Return the [X, Y] coordinate for the center point of the cell that contains the specified text.  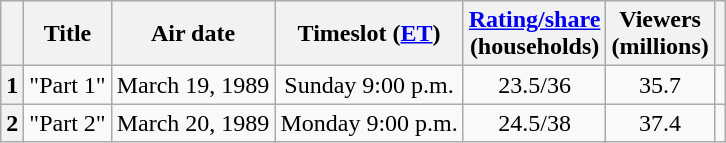
1 [12, 85]
Viewers(millions) [660, 34]
"Part 2" [68, 123]
2 [12, 123]
23.5/36 [534, 85]
37.4 [660, 123]
35.7 [660, 85]
Rating/share(households) [534, 34]
Title [68, 34]
March 20, 1989 [193, 123]
March 19, 1989 [193, 85]
24.5/38 [534, 123]
"Part 1" [68, 85]
Monday 9:00 p.m. [369, 123]
Sunday 9:00 p.m. [369, 85]
Air date [193, 34]
Timeslot (ET) [369, 34]
